Return the [x, y] coordinate for the center point of the cell that contains the specified text.  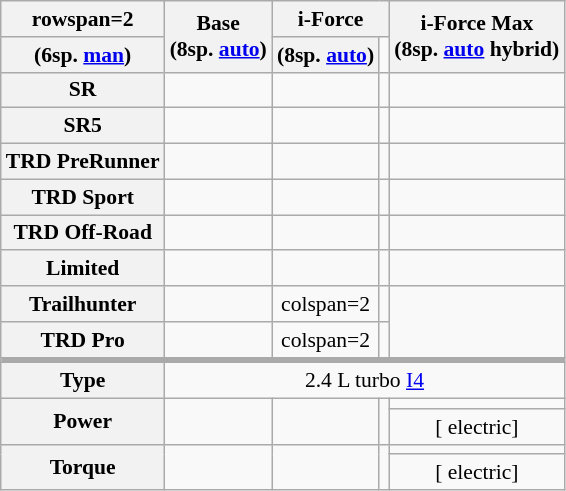
i-Force [330, 19]
Limited [83, 269]
i-Force Max(8sp. auto hybrid) [476, 36]
rowspan=2 [83, 19]
(8sp. auto) [326, 55]
SR5 [83, 126]
Torque [83, 468]
TRD PreRunner [83, 162]
(6sp. man) [83, 55]
TRD Off-Road [83, 233]
Trailhunter [83, 304]
TRD Pro [83, 340]
Power [83, 422]
SR [83, 90]
Type [83, 381]
2.4 L turbo I4 [365, 381]
TRD Sport [83, 197]
Base(8sp. auto) [218, 36]
